Provide the [X, Y] coordinate of the cell's center where the given text is located.  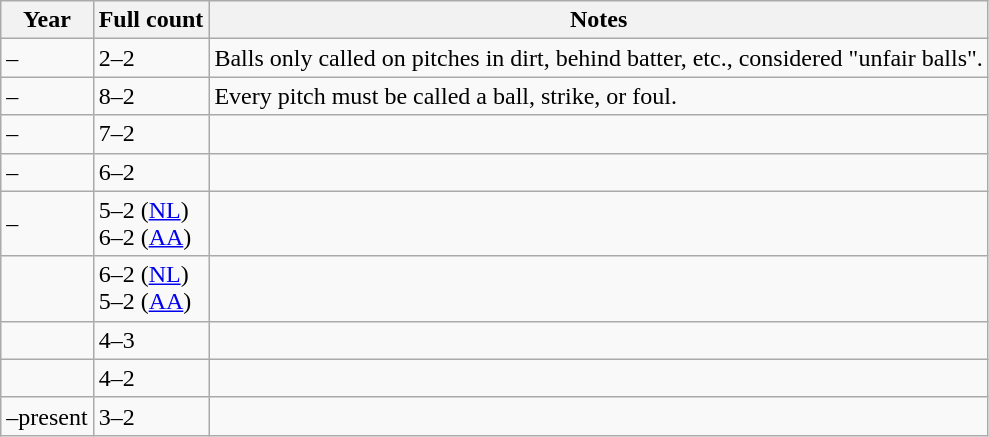
6–2 (NL)5–2 (AA) [151, 288]
Notes [598, 20]
Every pitch must be called a ball, strike, or foul. [598, 96]
Balls only called on pitches in dirt, behind batter, etc., considered "unfair balls". [598, 58]
7–2 [151, 134]
4–3 [151, 340]
Year [47, 20]
2–2 [151, 58]
4–2 [151, 378]
–present [47, 416]
3–2 [151, 416]
5–2 (NL)6–2 (AA) [151, 224]
Full count [151, 20]
6–2 [151, 172]
8–2 [151, 96]
